Return [x, y] of the center of cell containing provided text 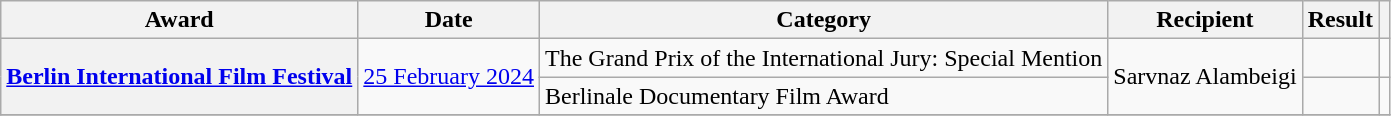
25 February 2024 [449, 77]
Berlinale Documentary Film Award [824, 96]
The Grand Prix of the International Jury: Special Mention [824, 58]
Category [824, 20]
Result [1340, 20]
Sarvnaz Alambeigi [1205, 77]
Berlin International Film Festival [180, 77]
Date [449, 20]
Award [180, 20]
Recipient [1205, 20]
